Extract the (x, y) coordinate from the center of the cell holding the provided text.  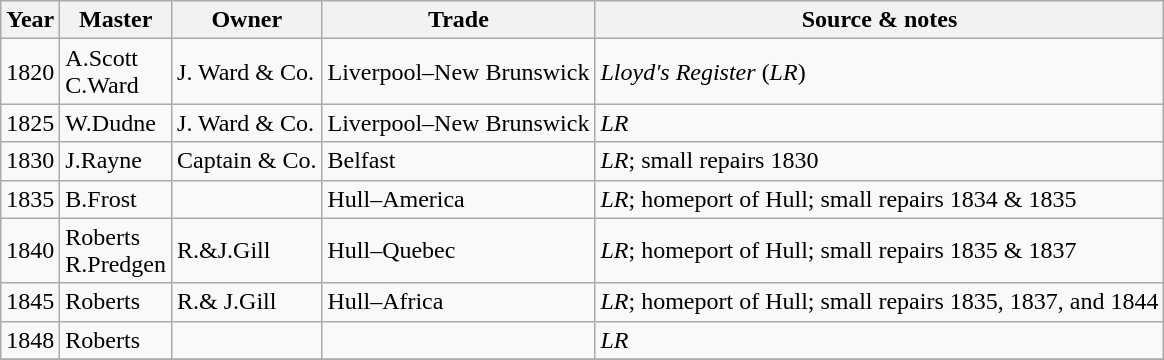
1825 (30, 123)
Belfast (458, 161)
J.Rayne (116, 161)
1845 (30, 302)
LR; homeport of Hull; small repairs 1835 & 1837 (880, 250)
1820 (30, 72)
Lloyd's Register (LR) (880, 72)
Year (30, 20)
Hull–Africa (458, 302)
LR; homeport of Hull; small repairs 1835, 1837, and 1844 (880, 302)
1840 (30, 250)
Master (116, 20)
R.& J.Gill (247, 302)
Source & notes (880, 20)
LR; homeport of Hull; small repairs 1834 & 1835 (880, 199)
B.Frost (116, 199)
1848 (30, 340)
W.Dudne (116, 123)
Trade (458, 20)
Hull–America (458, 199)
Owner (247, 20)
1835 (30, 199)
A.ScottC.Ward (116, 72)
1830 (30, 161)
RobertsR.Predgen (116, 250)
LR; small repairs 1830 (880, 161)
Captain & Co. (247, 161)
R.&J.Gill (247, 250)
Hull–Quebec (458, 250)
